Identify which cell holds the provided text, then report its (x, y) central coordinate. 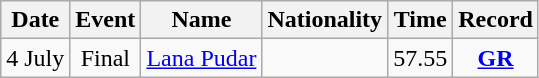
Event (106, 20)
Date (36, 20)
Record (496, 20)
57.55 (420, 58)
4 July (36, 58)
GR (496, 58)
Nationality (325, 20)
Final (106, 58)
Lana Pudar (202, 58)
Time (420, 20)
Name (202, 20)
